Scan for the cell matching the given text and deliver its [X, Y] coordinate at center. 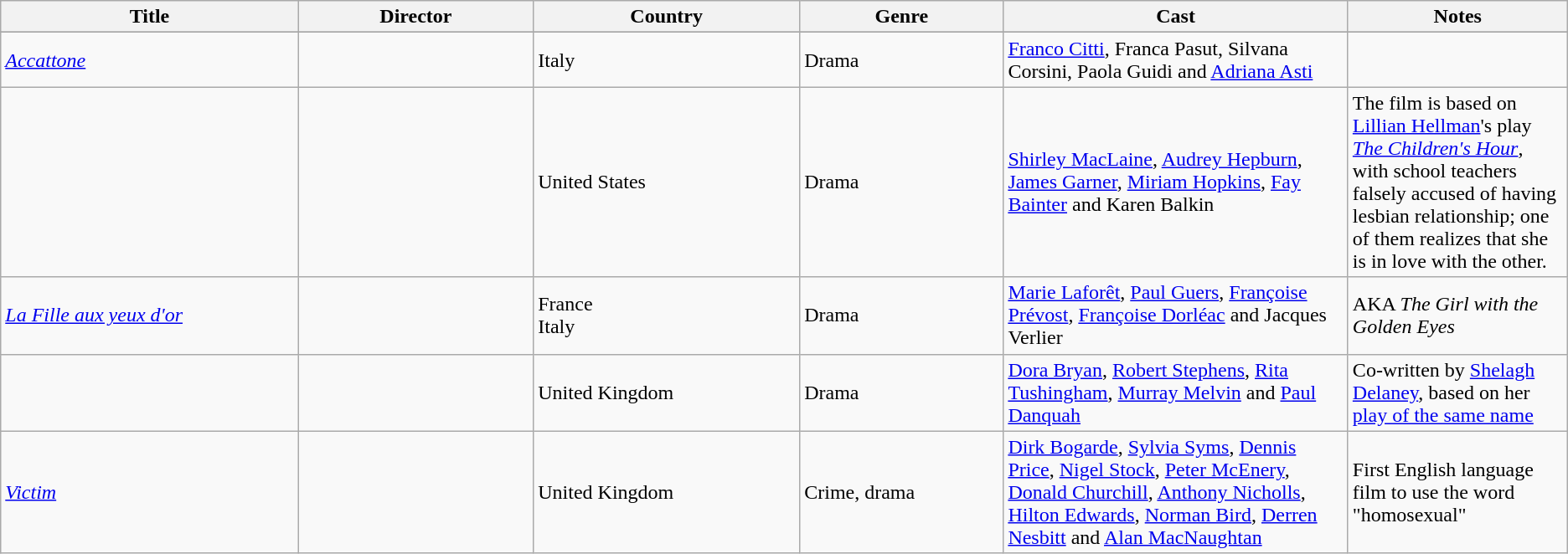
Victim [149, 492]
Title [149, 17]
FranceItaly [667, 315]
La Fille aux yeux d'or [149, 315]
Country [667, 17]
Crime, drama [901, 492]
Dora Bryan, Robert Stephens, Rita Tushingham, Murray Melvin and Paul Danquah [1176, 392]
Director [415, 17]
Shirley MacLaine, Audrey Hepburn, James Garner, Miriam Hopkins, Fay Bainter and Karen Balkin [1176, 182]
Accattone [149, 60]
First English language film to use the word "homosexual" [1457, 492]
Genre [901, 17]
Franco Citti, Franca Pasut, Silvana Corsini, Paola Guidi and Adriana Asti [1176, 60]
Italy [667, 60]
Co-written by Shelagh Delaney, based on her play of the same name [1457, 392]
Notes [1457, 17]
Marie Laforêt, Paul Guers, Françoise Prévost, Françoise Dorléac and Jacques Verlier [1176, 315]
AKA The Girl with the Golden Eyes [1457, 315]
Cast [1176, 17]
United States [667, 182]
